Pinpoint the cell where the given text exists, returning its (X, Y) midpoint coordinate. 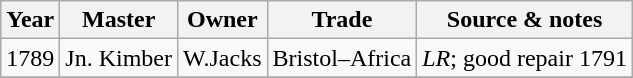
Source & notes (525, 20)
Owner (223, 20)
Jn. Kimber (119, 58)
1789 (30, 58)
Bristol–Africa (342, 58)
Master (119, 20)
Year (30, 20)
W.Jacks (223, 58)
LR; good repair 1791 (525, 58)
Trade (342, 20)
